From the cell containing the given text, extract its center point as [x, y] coordinate. 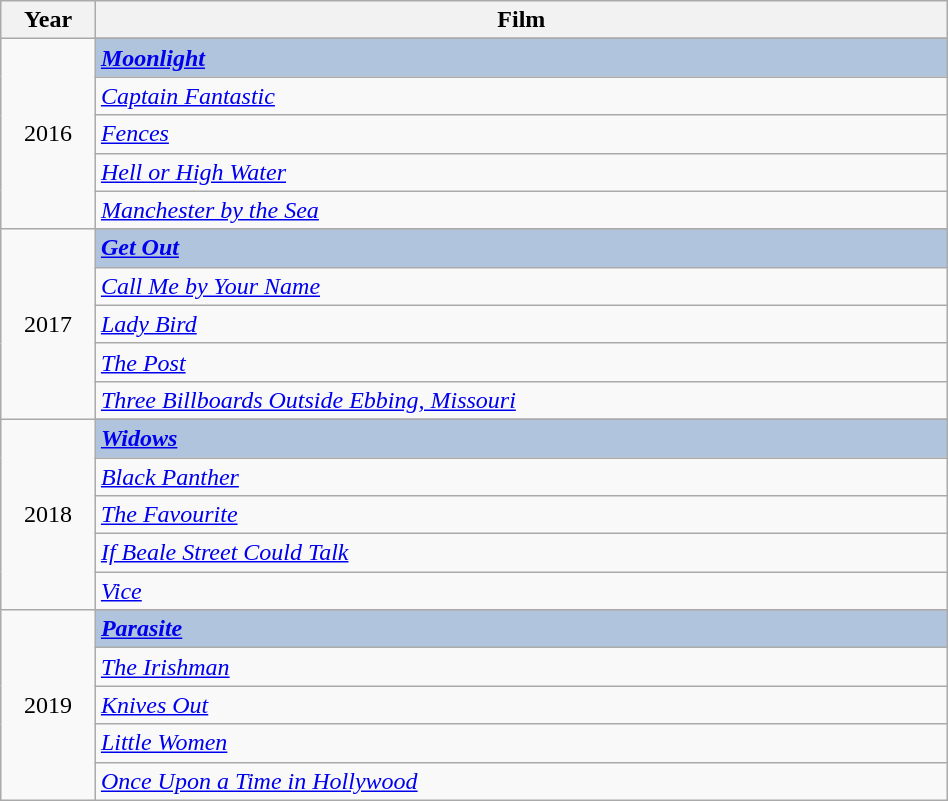
Parasite [521, 629]
The Irishman [521, 667]
Captain Fantastic [521, 96]
The Post [521, 362]
Knives Out [521, 705]
Three Billboards Outside Ebbing, Missouri [521, 400]
Black Panther [521, 477]
The Favourite [521, 515]
Widows [521, 438]
Once Upon a Time in Hollywood [521, 781]
2017 [48, 324]
2016 [48, 134]
2019 [48, 705]
2018 [48, 514]
Lady Bird [521, 324]
Get Out [521, 248]
If Beale Street Could Talk [521, 553]
Fences [521, 134]
Little Women [521, 743]
Year [48, 20]
Call Me by Your Name [521, 286]
Film [521, 20]
Vice [521, 591]
Manchester by the Sea [521, 210]
Moonlight [521, 58]
Hell or High Water [521, 172]
